Identify which cell holds the provided text, then report its [X, Y] central coordinate. 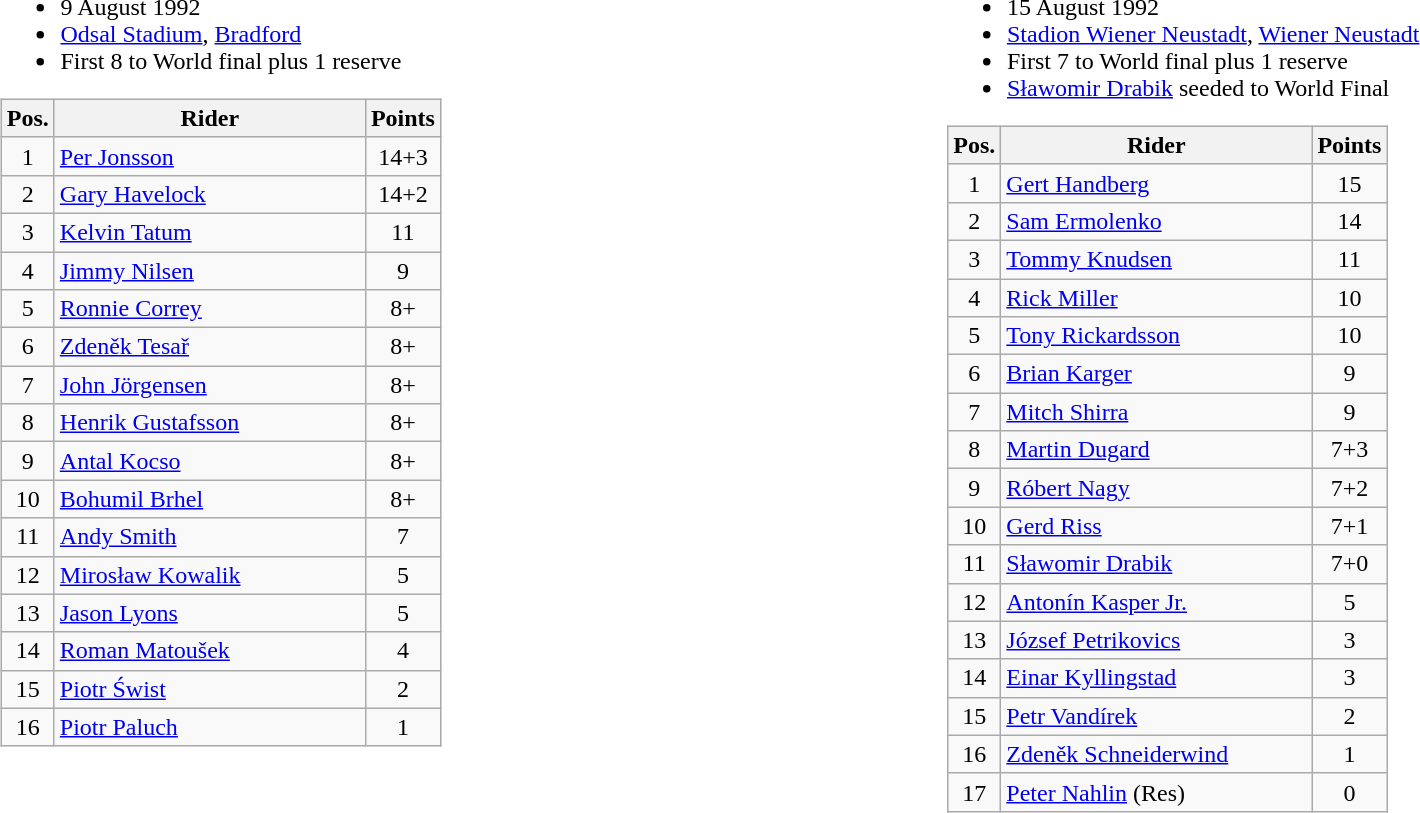
Zdeněk Schneiderwind [1156, 754]
Zdeněk Tesař [210, 347]
Ronnie Correy [210, 309]
7+0 [1350, 564]
Henrik Gustafsson [210, 423]
14+3 [402, 156]
John Jörgensen [210, 385]
Mirosław Kowalik [210, 575]
Andy Smith [210, 537]
Brian Karger [1156, 374]
Per Jonsson [210, 156]
Einar Kyllingstad [1156, 678]
Rick Miller [1156, 297]
0 [1350, 792]
Jason Lyons [210, 613]
7+2 [1350, 488]
Antonín Kasper Jr. [1156, 602]
Bohumil Brhel [210, 499]
14+2 [402, 194]
Tony Rickardsson [1156, 336]
Mitch Shirra [1156, 412]
7+3 [1350, 450]
17 [974, 792]
Petr Vandírek [1156, 716]
Roman Matoušek [210, 651]
Sławomir Drabik [1156, 564]
Kelvin Tatum [210, 232]
Tommy Knudsen [1156, 259]
Gary Havelock [210, 194]
József Petrikovics [1156, 640]
Gert Handberg [1156, 183]
Martin Dugard [1156, 450]
Peter Nahlin (Res) [1156, 792]
Piotr Świst [210, 689]
Jimmy Nilsen [210, 271]
Gerd Riss [1156, 526]
7+1 [1350, 526]
Antal Kocso [210, 461]
Sam Ermolenko [1156, 221]
Piotr Paluch [210, 727]
Róbert Nagy [1156, 488]
